Detect which cell encompasses the target text, then output its [x, y] center coordinate. 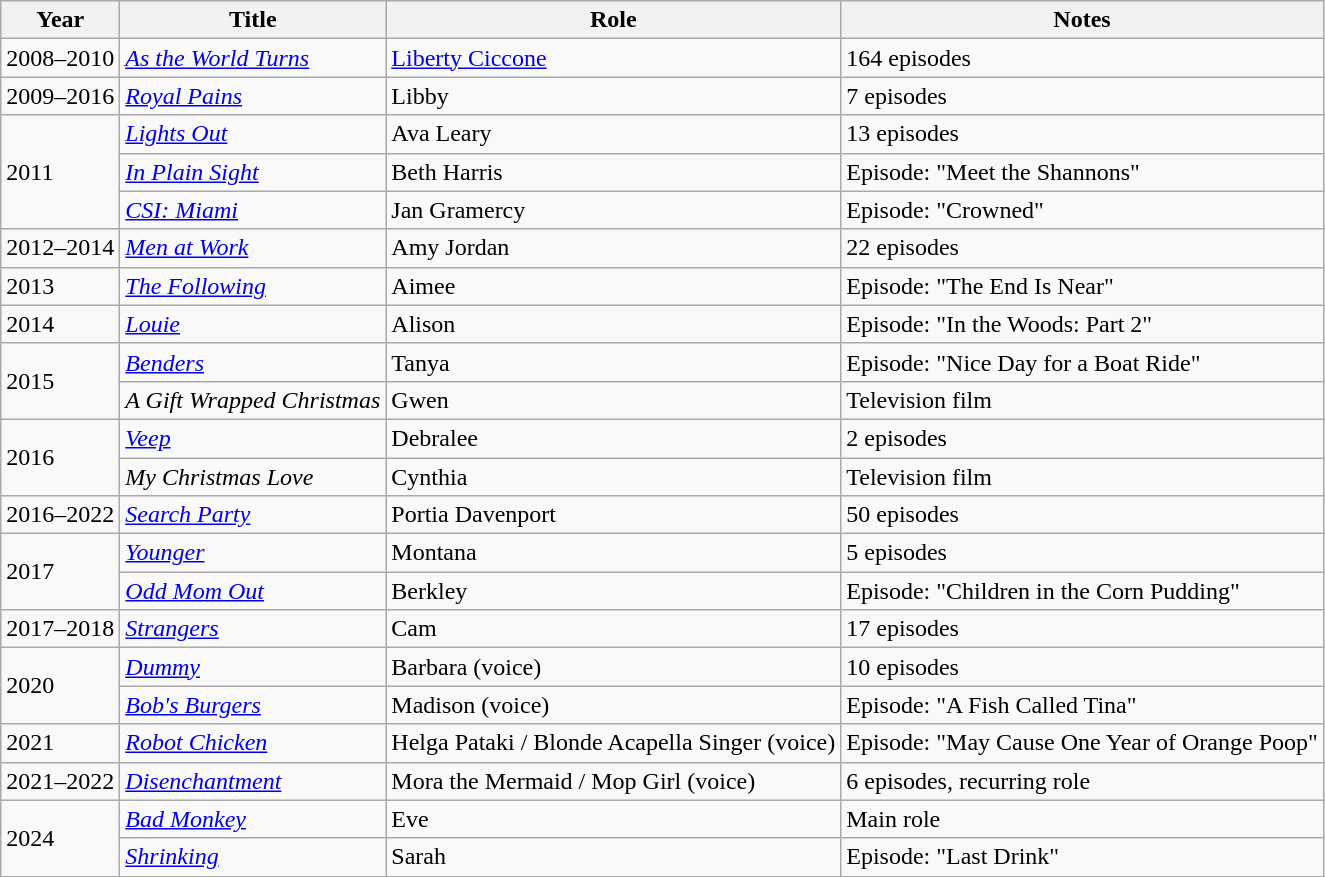
50 episodes [1082, 515]
Alison [614, 324]
6 episodes, recurring role [1082, 781]
17 episodes [1082, 629]
Amy Jordan [614, 248]
Episode: "In the Woods: Part 2" [1082, 324]
Lights Out [253, 134]
A Gift Wrapped Christmas [253, 400]
Robot Chicken [253, 743]
2013 [60, 286]
Tanya [614, 362]
2009–2016 [60, 96]
Title [253, 20]
Montana [614, 553]
Eve [614, 819]
7 episodes [1082, 96]
Disenchantment [253, 781]
2016 [60, 457]
2021–2022 [60, 781]
Beth Harris [614, 172]
Mora the Mermaid / Mop Girl (voice) [614, 781]
Odd Mom Out [253, 591]
Helga Pataki / Blonde Acapella Singer (voice) [614, 743]
2015 [60, 381]
Gwen [614, 400]
Liberty Ciccone [614, 58]
Bob's Burgers [253, 705]
2024 [60, 838]
Benders [253, 362]
Cam [614, 629]
Episode: "Meet the Shannons" [1082, 172]
Bad Monkey [253, 819]
Sarah [614, 857]
Dummy [253, 667]
Episode: "The End Is Near" [1082, 286]
Cynthia [614, 477]
Episode: "Nice Day for a Boat Ride" [1082, 362]
Episode: "A Fish Called Tina" [1082, 705]
As the World Turns [253, 58]
CSI: Miami [253, 210]
2014 [60, 324]
2020 [60, 686]
2017–2018 [60, 629]
10 episodes [1082, 667]
Episode: "Children in the Corn Pudding" [1082, 591]
Younger [253, 553]
Episode: "May Cause One Year of Orange Poop" [1082, 743]
2016–2022 [60, 515]
Episode: "Last Drink" [1082, 857]
Libby [614, 96]
5 episodes [1082, 553]
Debralee [614, 438]
2011 [60, 172]
Louie [253, 324]
Shrinking [253, 857]
2021 [60, 743]
Ava Leary [614, 134]
Notes [1082, 20]
Episode: "Crowned" [1082, 210]
Jan Gramercy [614, 210]
Men at Work [253, 248]
13 episodes [1082, 134]
Aimee [614, 286]
Portia Davenport [614, 515]
22 episodes [1082, 248]
2008–2010 [60, 58]
Madison (voice) [614, 705]
Strangers [253, 629]
164 episodes [1082, 58]
2017 [60, 572]
Barbara (voice) [614, 667]
Main role [1082, 819]
My Christmas Love [253, 477]
2 episodes [1082, 438]
Royal Pains [253, 96]
The Following [253, 286]
Veep [253, 438]
Search Party [253, 515]
In Plain Sight [253, 172]
Role [614, 20]
2012–2014 [60, 248]
Year [60, 20]
Berkley [614, 591]
